Identify which cell holds the provided text, then report its [X, Y] central coordinate. 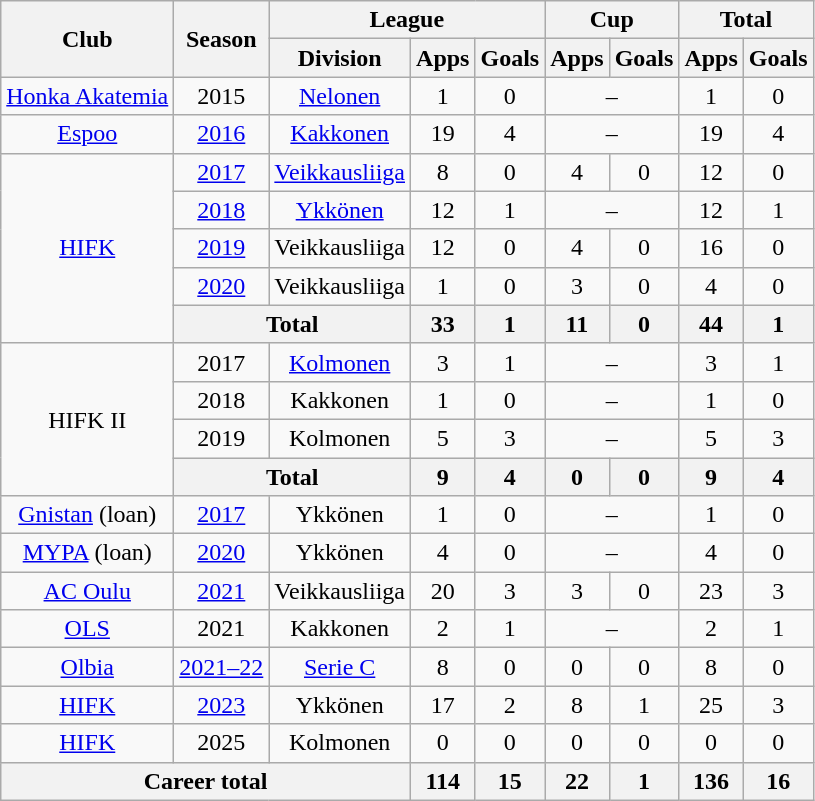
Olbia [88, 667]
Club [88, 39]
2016 [222, 134]
136 [711, 781]
Cup [612, 20]
OLS [88, 629]
20 [443, 591]
Division [340, 58]
114 [443, 781]
22 [577, 781]
Nelonen [340, 96]
Career total [206, 781]
2025 [222, 743]
Season [222, 39]
44 [711, 324]
2015 [222, 96]
2021–22 [222, 667]
League [407, 20]
17 [443, 705]
HIFK II [88, 419]
23 [711, 591]
15 [510, 781]
Honka Akatemia [88, 96]
33 [443, 324]
11 [577, 324]
2023 [222, 705]
MYPA (loan) [88, 553]
AC Oulu [88, 591]
Espoo [88, 134]
Serie C [340, 667]
25 [711, 705]
Gnistan (loan) [88, 515]
